Provide the (X, Y) coordinate of the cell's center where the given text is located.  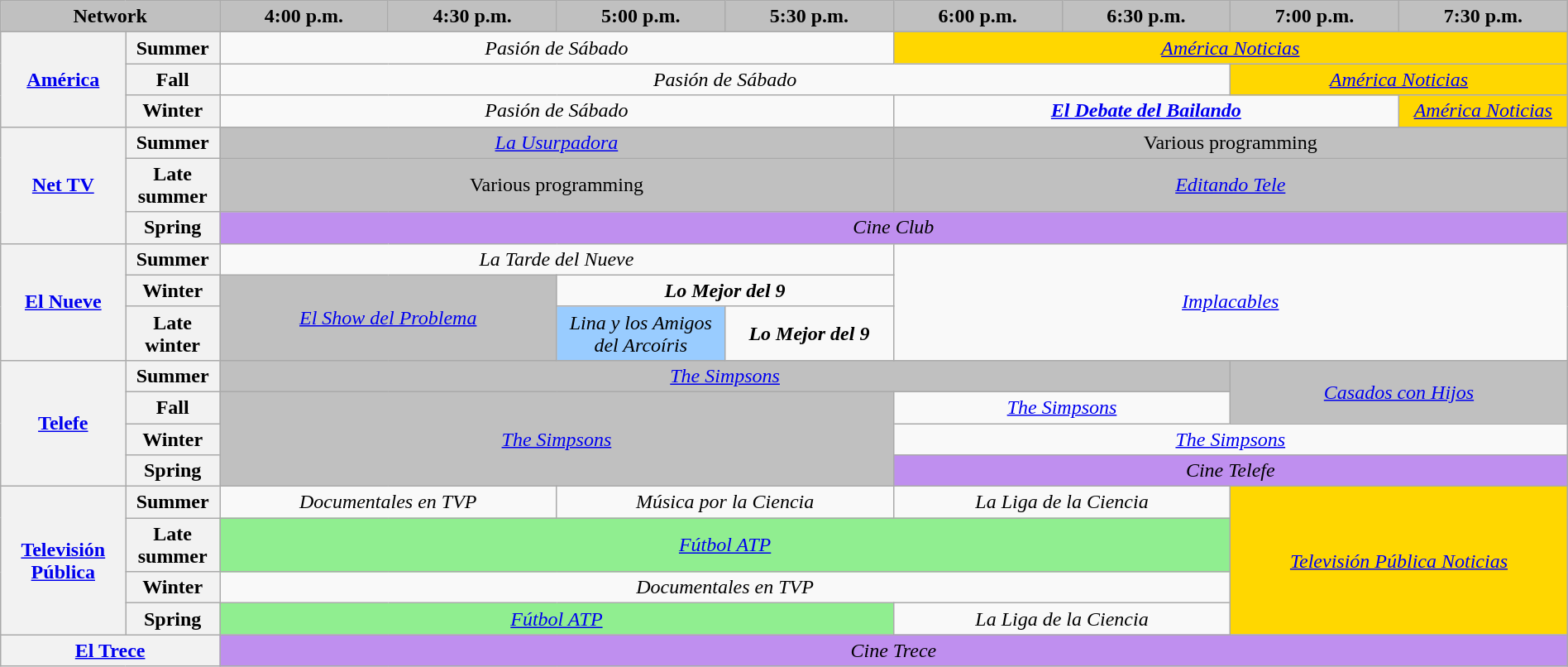
Casados con Hijos (1399, 391)
Editando Tele (1231, 185)
Net TV (63, 185)
4:00 p.m. (304, 17)
6:30 p.m. (1146, 17)
El Debate del Bailando (1146, 111)
5:30 p.m. (810, 17)
Televisión Pública Noticias (1399, 561)
Network (111, 17)
El Nueve (63, 301)
7:30 p.m. (1483, 17)
6:00 p.m. (978, 17)
Cine Club (894, 228)
La Usurpadora (557, 142)
4:30 p.m. (472, 17)
Cine Trece (894, 650)
Televisión Pública (63, 561)
7:00 p.m. (1315, 17)
Late winter (173, 333)
Cine Telefe (1231, 471)
Lina y los Amigos del Arcoíris (641, 333)
La Tarde del Nueve (557, 259)
El Trece (111, 650)
Implacables (1231, 301)
El Show del Problema (389, 318)
5:00 p.m. (641, 17)
América (63, 79)
Telefe (63, 423)
Música por la Ciencia (724, 502)
